Provide the [x, y] coordinate of the cell's center where the given text is located.  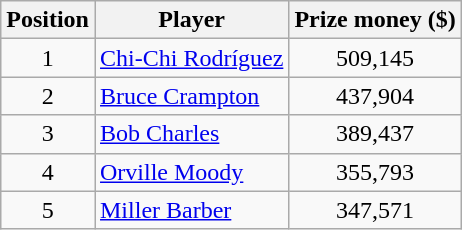
4 [48, 172]
Bruce Crampton [191, 96]
509,145 [375, 58]
Orville Moody [191, 172]
Prize money ($) [375, 20]
Chi-Chi Rodríguez [191, 58]
437,904 [375, 96]
347,571 [375, 210]
5 [48, 210]
Miller Barber [191, 210]
1 [48, 58]
Bob Charles [191, 134]
Position [48, 20]
3 [48, 134]
355,793 [375, 172]
2 [48, 96]
389,437 [375, 134]
Player [191, 20]
